Capture the cell that displays the provided text and extract its [x, y] central coordinate. 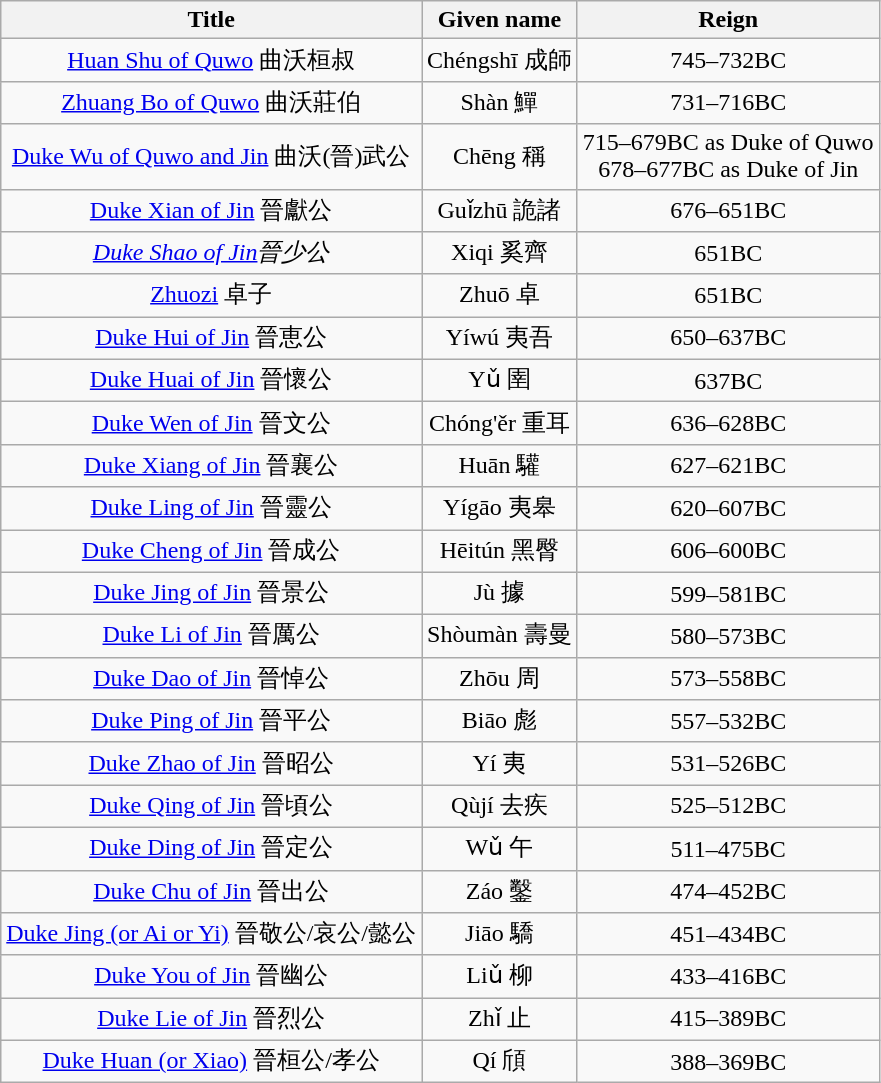
Qùjí 去疾 [500, 806]
731–716BC [728, 102]
Liǔ 柳 [500, 976]
Yí 夷 [500, 764]
Duke Ding of Jin 晉定公 [212, 848]
636–628BC [728, 424]
Duke Jing (or Ai or Yi) 晉敬公/哀公/懿公 [212, 934]
Duke Wu of Quwo and Jin 曲沃(晉)武公 [212, 156]
Duke Dao of Jin 晉悼公 [212, 678]
Duke Cheng of Jin 晉成公 [212, 552]
745–732BC [728, 60]
557–532BC [728, 722]
433–416BC [728, 976]
Duke Shao of Jin晉少公 [212, 254]
415–389BC [728, 1020]
Zhōu 周 [500, 678]
Given name [500, 20]
Jiāo 驕 [500, 934]
Duke Zhao of Jin 晉昭公 [212, 764]
Xiqi 奚齊 [500, 254]
580–573BC [728, 636]
Reign [728, 20]
Zhuō 卓 [500, 296]
Hēitún 黑臀 [500, 552]
Chéngshī 成師 [500, 60]
620–607BC [728, 508]
388–369BC [728, 1062]
676–651BC [728, 210]
Huān 驩 [500, 466]
Biāo 彪 [500, 722]
Záo 鑿 [500, 892]
Shàn 鱓 [500, 102]
573–558BC [728, 678]
Qí 頎 [500, 1062]
Duke You of Jin 晉幽公 [212, 976]
715–679BC as Duke of Quwo678–677BC as Duke of Jin [728, 156]
Yíwú 夷吾 [500, 338]
Duke Huai of Jin 晉懷公 [212, 380]
Duke Chu of Jin 晉出公 [212, 892]
650–637BC [728, 338]
637BC [728, 380]
Duke Ping of Jin 晉平公 [212, 722]
474–452BC [728, 892]
Duke Xiang of Jin 晉襄公 [212, 466]
606–600BC [728, 552]
Chēng 稱 [500, 156]
511–475BC [728, 848]
Zhǐ 止 [500, 1020]
Duke Hui of Jin 晉恵公 [212, 338]
Jù 據 [500, 594]
Zhuang Bo of Quwo 曲沃莊伯 [212, 102]
Duke Lie of Jin 晉烈公 [212, 1020]
Duke Jing of Jin 晉景公 [212, 594]
531–526BC [728, 764]
Huan Shu of Quwo 曲沃桓叔 [212, 60]
Yǔ 圉 [500, 380]
Chóng'ěr 重耳 [500, 424]
627–621BC [728, 466]
Duke Wen of Jin 晉文公 [212, 424]
Duke Xian of Jin 晉獻公 [212, 210]
Yígāo 夷皋 [500, 508]
Title [212, 20]
Duke Huan (or Xiao) 晉桓公/孝公 [212, 1062]
451–434BC [728, 934]
599–581BC [728, 594]
Guǐzhū 詭諸 [500, 210]
Shòumàn 壽曼 [500, 636]
525–512BC [728, 806]
Duke Qing of Jin 晉頃公 [212, 806]
Duke Ling of Jin 晉靈公 [212, 508]
Wǔ 午 [500, 848]
Zhuozi 卓子 [212, 296]
Duke Li of Jin 晉厲公 [212, 636]
